Find where the given text appears and provide that cell's center as [x, y] coordinate. 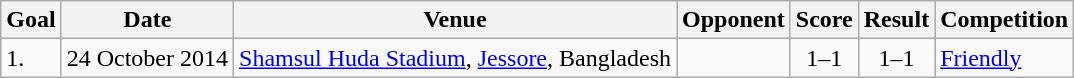
Result [896, 20]
Shamsul Huda Stadium, Jessore, Bangladesh [456, 58]
1. [31, 58]
Venue [456, 20]
24 October 2014 [147, 58]
Competition [1004, 20]
Opponent [734, 20]
Date [147, 20]
Score [824, 20]
Friendly [1004, 58]
Goal [31, 20]
